Locate the cell with the specified text and output its [X, Y] center coordinate. 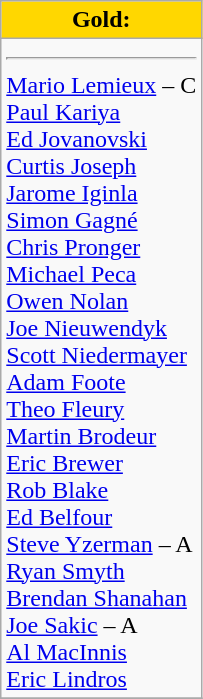
Gold: [102, 20]
